Output the (x, y) coordinate of the center of the cell containing the given text.  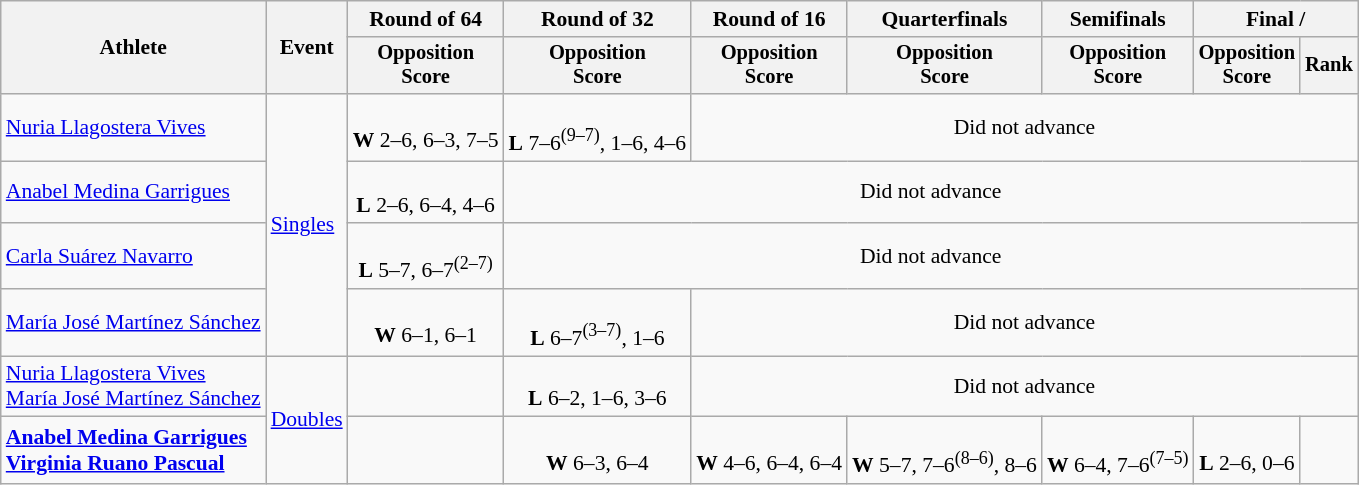
Anabel Medina Garrigues (134, 192)
L 2–6, 0–6 (1248, 450)
L 6–7(3–7), 1–6 (598, 322)
Nuria Llagostera Vives (134, 128)
Carla Suárez Navarro (134, 256)
Anabel Medina Garrigues Virginia Ruano Pascual (134, 450)
W 5–7, 7–6(8–6), 8–6 (944, 450)
L 7–6(9–7), 1–6, 4–6 (598, 128)
W 6–4, 7–6(7–5) (1118, 450)
Event (307, 48)
W 4–6, 6–4, 6–4 (769, 450)
W 6–3, 6–4 (598, 450)
Nuria Llagostera Vives María José Martínez Sánchez (134, 386)
Semifinals (1118, 19)
Round of 16 (769, 19)
Rank (1329, 66)
Athlete (134, 48)
Round of 32 (598, 19)
W 6–1, 6–1 (426, 322)
Round of 64 (426, 19)
W 2–6, 6–3, 7–5 (426, 128)
Singles (307, 225)
L 6–2, 1–6, 3–6 (598, 386)
L 5–7, 6–7(2–7) (426, 256)
Final / (1276, 19)
María José Martínez Sánchez (134, 322)
L 2–6, 6–4, 4–6 (426, 192)
Quarterfinals (944, 19)
Doubles (307, 420)
